Search for the cell housing the specified text and yield its (X, Y) center coordinate. 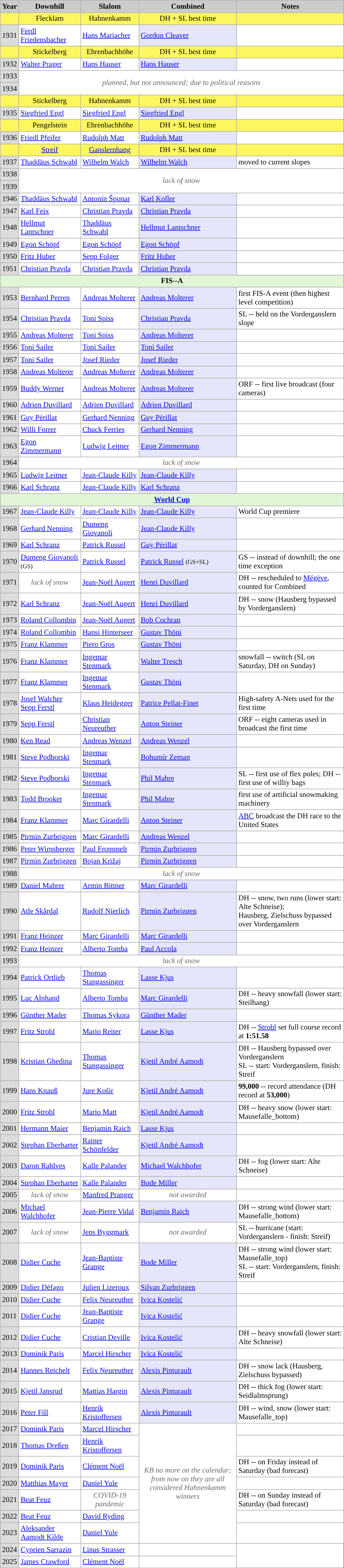
Jens Byggmark (110, 1232)
1990 (9, 911)
1996 (9, 1015)
Karl Feix (50, 211)
Hannes Reichelt (50, 1371)
2002 (9, 1145)
1976 (9, 661)
2017 (9, 1429)
Sepp Ferstl (50, 724)
1983 (9, 799)
Notes (290, 6)
Patrice Pellat-Finet (188, 703)
GS -- instead of downhill; the one time exception (290, 561)
2000 (9, 1112)
1986 (9, 849)
Rudolf Nierlich (110, 911)
Kristian Ghedina (50, 1061)
Daniel Mahrer (50, 886)
first use of artificial snowmaking machinery (290, 799)
World Cup (172, 500)
Piero Gros (110, 644)
1969 (9, 545)
Ken Read (50, 741)
Atle Skårdal (50, 911)
Karl Koller (188, 199)
1979 (9, 724)
1959 (9, 389)
1956 (9, 347)
Josef Walcher Sepp Ferstl (50, 703)
1994 (9, 977)
Hansi Hinterseer (110, 632)
ORF -- eight cameras used in broadcast the first time (290, 724)
Mattias Hargin (110, 1391)
Paul Frommelt (110, 849)
2012 (9, 1337)
1965 (9, 475)
1935 (9, 113)
1975 (9, 644)
DH -- snow lack (Hausberg, Zielschuss bypassed) (290, 1371)
1949 (9, 244)
DH -- heavy snow (lower start: Mausefalle_bottom) (290, 1112)
1997 (9, 1032)
Peter Wirnsberger (50, 849)
DH -- snow (Hausberg bypassed by Vorderganslern) (290, 603)
1936 (9, 138)
DH -- snow, two runs (lower start: Alte Schneise);Hausberg, Zielschuss bypassed over Vorderganslern (290, 911)
Gordon Cleaver (188, 35)
1968 (9, 528)
Silvan Zurbriggen (188, 1287)
Armin Bittner (110, 886)
Manfred Pranger (110, 1195)
1993 (9, 961)
Patrick Ortlieb (50, 977)
1984 (9, 820)
2010 (9, 1299)
1954 (9, 319)
1973 (9, 620)
1938 (9, 174)
Cyprien Sarrazin (50, 1549)
Paul Accola (188, 949)
DH -- thick fog (lower start: Seidlalmsprung) (290, 1391)
1978 (9, 703)
DH -- on Sunday instead of Saturday (bad forecast) (290, 1500)
Pengelstein (50, 125)
Jure Košir (110, 1091)
Bojan Križaj (110, 861)
2021 (9, 1500)
1964 (9, 463)
Dumeng Giovanoli (110, 528)
DH -- wind, snow (lower start: Mausefalle_top) (290, 1412)
Hermann Maier (50, 1129)
Bob Cochran (188, 620)
High-safety A-Nets used for the first time (290, 703)
2023 (9, 1533)
1939 (9, 187)
Slalom (110, 6)
2001 (9, 1129)
SL -- held on the Vorderganslern slope (290, 319)
1946 (9, 199)
Hans Knauß (50, 1091)
ABC broadcast the DH race to the United States (290, 820)
2024 (9, 1549)
moved to current slopes (290, 162)
COVID-19 pandemic (110, 1500)
1991 (9, 936)
1950 (9, 257)
World Cup premiere (290, 512)
Bohumír Zeman (188, 757)
1960 (9, 405)
Thomas Dreßen (50, 1445)
Mario Reiter (110, 1032)
1931 (9, 35)
snowfall -- switch (SL on Saturday, DH on Sunday) (290, 661)
2019 (9, 1466)
Downhill (50, 6)
1987 (9, 861)
2008 (9, 1262)
DH -- strong wind (lower start: Mausefalle_bottom) (290, 1212)
2018 (9, 1445)
Antonín Šponar (110, 199)
Bernhard Perren (50, 298)
Rainer Schönfelder (110, 1145)
Klaus Heidegger (110, 703)
1980 (9, 741)
1999 (9, 1091)
1972 (9, 603)
2006 (9, 1212)
1982 (9, 778)
first FIS-A event (then highest level competition) (290, 298)
Sepp Folger (110, 257)
2016 (9, 1412)
2022 (9, 1516)
Peter Fill (50, 1412)
Walter Tresch (188, 661)
Willi Forrer (50, 430)
James Crawford (50, 1562)
99,000 -- record attendance (DH record at 53,000) (290, 1091)
KB no more on the calendar;from now on they are all considered Hahnenkamm winners (188, 1483)
2007 (9, 1232)
Kjetil Jansrud (50, 1391)
FIS--A (172, 281)
Ganslernhang (110, 150)
Linus Strasser (110, 1549)
1966 (9, 487)
1998 (9, 1061)
2015 (9, 1391)
2011 (9, 1316)
1974 (9, 632)
2009 (9, 1287)
1947 (9, 211)
Walter Prager (50, 64)
Daron Rahlves (50, 1166)
1962 (9, 430)
DH -- strong wind (lower start: Mausefalle_top)SL -- start: Vorderganslern, finish: Streif (290, 1262)
2003 (9, 1166)
1953 (9, 298)
Julien Lizeroux (110, 1287)
Year (9, 6)
1932 (9, 64)
DH -- Strobl set full course record at 1:51.58 (290, 1032)
Luc Alphand (50, 998)
Patrick Russel (GS+SL) (188, 561)
Didier Défago (50, 1287)
1951 (9, 269)
Jean-Pierre Vidal (110, 1212)
1995 (9, 998)
Thomas Sykora (110, 1015)
SL -- hurricane (start: Vorderganslern - finish: Streif) (290, 1232)
Streif (50, 150)
1934 (9, 89)
Cristian Deville (110, 1337)
1955 (9, 335)
ORF -- first live broadcast (four cameras) (290, 389)
SL -- first use of flex poles; DH -- first use of williy bags (290, 778)
1992 (9, 949)
2014 (9, 1371)
planned, but not announced; due to political reasons (181, 82)
1977 (9, 682)
1985 (9, 837)
1971 (9, 582)
DH -- Hausberg bypassed over VorderganslernSL -- start: Vorderganslern, finish: Streif (290, 1061)
2005 (9, 1195)
1957 (9, 360)
Combined (188, 6)
Christian Neureuther (110, 724)
Todd Brooker (50, 799)
1963 (9, 446)
1933 (9, 76)
1948 (9, 228)
Hans Mariacher (110, 35)
1937 (9, 162)
2004 (9, 1183)
Buddy Werner (50, 389)
DH -- rescheduled to Mégève, counted for Combined (290, 582)
Matthias Mayer (50, 1483)
1989 (9, 886)
Ferdl Friedensbacher (50, 35)
2020 (9, 1483)
1958 (9, 372)
1988 (9, 873)
DH -- fog (lower start: Alte Schneise) (290, 1166)
1970 (9, 561)
DH -- on Friday instead of Saturday (bad forecast) (290, 1466)
Aleksander Aamodt Kilde (50, 1533)
DH -- heavy snowfall (lower start: Steilhang) (290, 998)
DH -- heavy snowfall (lower start: Alte Schneise) (290, 1337)
1961 (9, 417)
1981 (9, 757)
Friedl Pfeifer (50, 138)
Dumeng Giovanoli (GS) (50, 561)
Chuck Ferries (110, 430)
Mario Matt (110, 1112)
2013 (9, 1354)
1967 (9, 512)
2025 (9, 1562)
Flecklam (50, 19)
David Ryding (110, 1516)
